Scan for the cell matching the given text and deliver its (X, Y) coordinate at center. 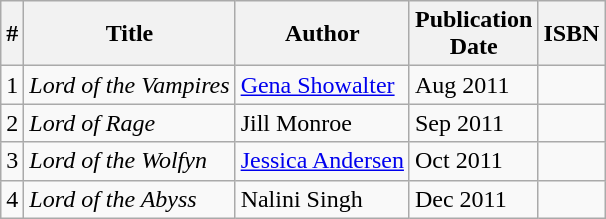
Jessica Andersen (322, 161)
Nalini Singh (322, 199)
Sep 2011 (473, 123)
Title (130, 34)
4 (12, 199)
Lord of Rage (130, 123)
1 (12, 85)
Aug 2011 (473, 85)
Lord of the Vampires (130, 85)
# (12, 34)
Lord of the Abyss (130, 199)
Dec 2011 (473, 199)
PublicationDate (473, 34)
Oct 2011 (473, 161)
Gena Showalter (322, 85)
Author (322, 34)
ISBN (572, 34)
Jill Monroe (322, 123)
Lord of the Wolfyn (130, 161)
3 (12, 161)
2 (12, 123)
